Capture the cell that displays the provided text and extract its [x, y] central coordinate. 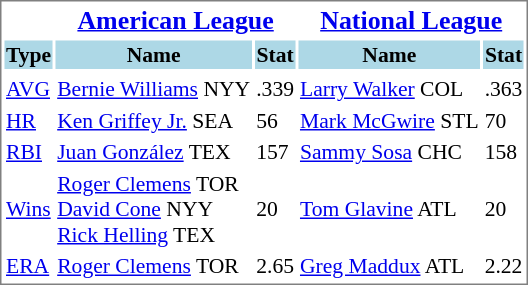
Greg Maddux ATL [389, 266]
Type [28, 54]
Wins [28, 210]
Roger Clemens TOR [154, 266]
Roger Clemens TORDavid Cone NYYRick Helling TEX [154, 210]
National League [410, 20]
Larry Walker COL [389, 89]
158 [504, 152]
2.65 [276, 266]
56 [276, 120]
AVG [28, 89]
Mark McGwire STL [389, 120]
Juan González TEX [154, 152]
Ken Griffey Jr. SEA [154, 120]
.339 [276, 89]
Bernie Williams NYY [154, 89]
Tom Glavine ATL [389, 210]
ERA [28, 266]
HR [28, 120]
157 [276, 152]
RBI [28, 152]
2.22 [504, 266]
American League [176, 20]
70 [504, 120]
Sammy Sosa CHC [389, 152]
.363 [504, 89]
